Identify which cell holds the provided text, then report its (X, Y) central coordinate. 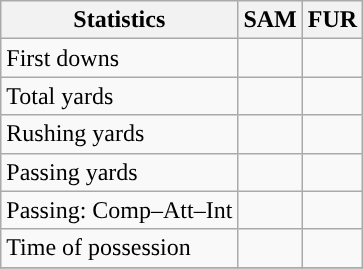
Time of possession (120, 248)
Statistics (120, 20)
Passing: Comp–Att–Int (120, 210)
First downs (120, 58)
SAM (270, 20)
Total yards (120, 96)
FUR (332, 20)
Passing yards (120, 172)
Rushing yards (120, 134)
